Search for the cell housing the specified text and yield its (x, y) center coordinate. 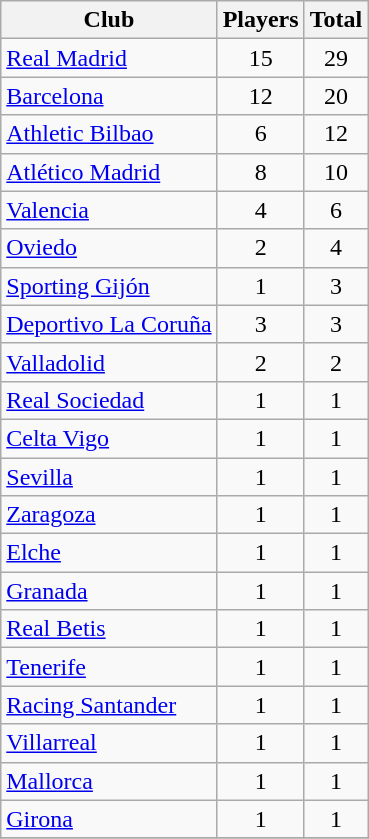
Players (260, 20)
Atlético Madrid (109, 172)
Valencia (109, 210)
Real Madrid (109, 58)
Mallorca (109, 781)
Granada (109, 591)
Total (336, 20)
Oviedo (109, 248)
Racing Santander (109, 705)
Valladolid (109, 362)
Club (109, 20)
Celta Vigo (109, 438)
10 (336, 172)
Tenerife (109, 667)
Barcelona (109, 96)
8 (260, 172)
Sevilla (109, 477)
Villarreal (109, 743)
Real Sociedad (109, 400)
Real Betis (109, 629)
Zaragoza (109, 515)
Girona (109, 819)
15 (260, 58)
Athletic Bilbao (109, 134)
29 (336, 58)
Deportivo La Coruña (109, 324)
20 (336, 96)
Sporting Gijón (109, 286)
Elche (109, 553)
